Determine the [X, Y] coordinate at the center of the cell enclosing the given text.  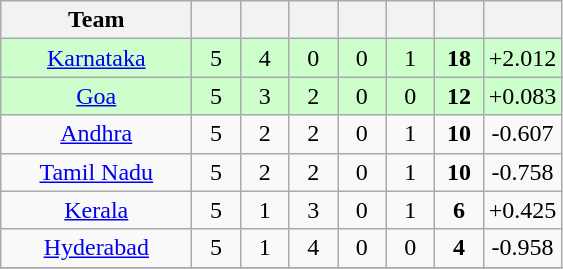
Kerala [96, 210]
18 [460, 58]
-0.607 [522, 134]
Karnataka [96, 58]
Andhra [96, 134]
6 [460, 210]
-0.958 [522, 248]
-0.758 [522, 172]
12 [460, 96]
+0.425 [522, 210]
+2.012 [522, 58]
Goa [96, 96]
Hyderabad [96, 248]
+0.083 [522, 96]
Tamil Nadu [96, 172]
Team [96, 20]
